Locate the cell with the specified text and output its (X, Y) center coordinate. 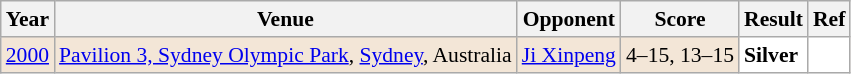
Silver (774, 55)
Ref (829, 19)
Venue (286, 19)
Pavilion 3, Sydney Olympic Park, Sydney, Australia (286, 55)
Ji Xinpeng (569, 55)
Opponent (569, 19)
Result (774, 19)
Score (680, 19)
2000 (28, 55)
4–15, 13–15 (680, 55)
Year (28, 19)
